From the cell containing the given text, extract its center point as [x, y] coordinate. 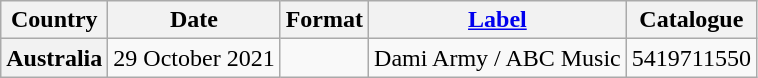
Format [324, 20]
Country [54, 20]
Australia [54, 58]
Catalogue [691, 20]
5419711550 [691, 58]
Date [194, 20]
Label [498, 20]
29 October 2021 [194, 58]
Dami Army / ABC Music [498, 58]
